Pinpoint the cell where the given text exists, returning its (X, Y) midpoint coordinate. 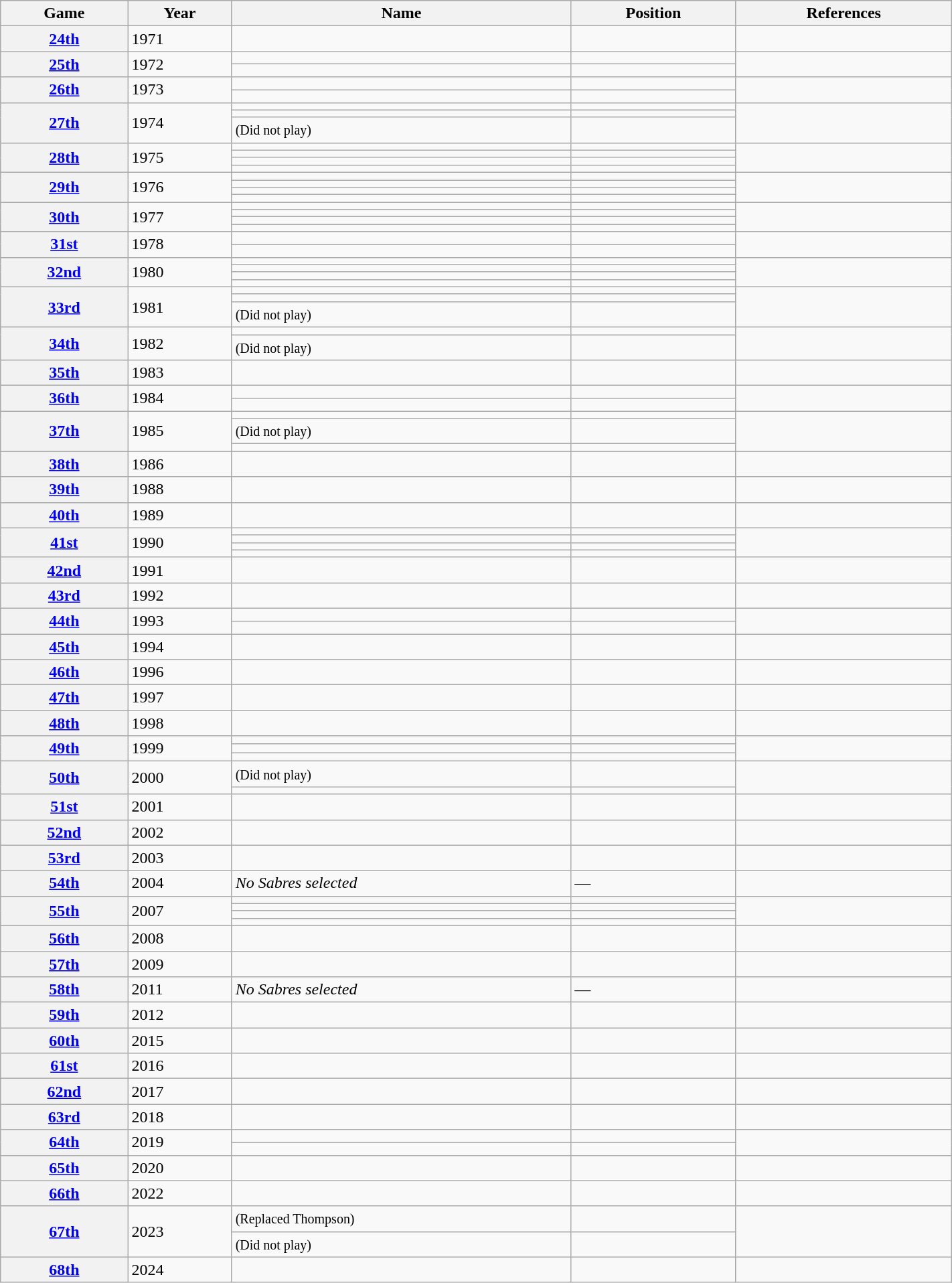
1976 (179, 187)
Position (653, 13)
31st (64, 244)
34th (64, 343)
65th (64, 1168)
1972 (179, 64)
42nd (64, 570)
1973 (179, 90)
25th (64, 64)
2015 (179, 1041)
1994 (179, 646)
Year (179, 13)
(Replaced Thompson) (402, 1219)
2020 (179, 1168)
35th (64, 373)
64th (64, 1142)
39th (64, 489)
28th (64, 157)
29th (64, 187)
2011 (179, 990)
48th (64, 723)
52nd (64, 832)
1985 (179, 431)
2000 (179, 778)
1988 (179, 489)
1986 (179, 464)
38th (64, 464)
55th (64, 911)
1996 (179, 672)
37th (64, 431)
1997 (179, 698)
2007 (179, 911)
1998 (179, 723)
1977 (179, 217)
32nd (64, 272)
58th (64, 990)
46th (64, 672)
1980 (179, 272)
Game (64, 13)
2002 (179, 832)
36th (64, 398)
1981 (179, 307)
68th (64, 1270)
1999 (179, 749)
54th (64, 883)
1989 (179, 515)
66th (64, 1193)
1974 (179, 123)
2001 (179, 807)
51st (64, 807)
1983 (179, 373)
1971 (179, 39)
1975 (179, 157)
57th (64, 964)
41st (64, 542)
2022 (179, 1193)
1978 (179, 244)
24th (64, 39)
30th (64, 217)
49th (64, 749)
2018 (179, 1117)
53rd (64, 858)
62nd (64, 1091)
63rd (64, 1117)
60th (64, 1041)
2024 (179, 1270)
47th (64, 698)
50th (64, 778)
40th (64, 515)
1991 (179, 570)
1993 (179, 621)
1992 (179, 595)
2019 (179, 1142)
27th (64, 123)
2004 (179, 883)
56th (64, 938)
67th (64, 1231)
2017 (179, 1091)
33rd (64, 307)
1984 (179, 398)
43rd (64, 595)
Name (402, 13)
45th (64, 646)
2008 (179, 938)
2003 (179, 858)
61st (64, 1066)
1990 (179, 542)
44th (64, 621)
2023 (179, 1231)
2009 (179, 964)
References (844, 13)
26th (64, 90)
59th (64, 1015)
2016 (179, 1066)
2012 (179, 1015)
1982 (179, 343)
